Locate the cell with the specified text and output its (X, Y) center coordinate. 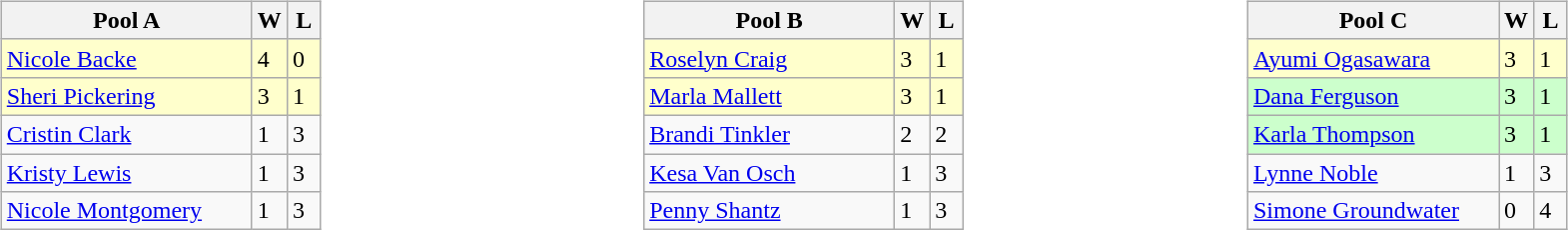
Penny Shantz (769, 211)
Cristin Clark (126, 134)
Nicole Montgomery (126, 211)
Roselyn Craig (769, 58)
Kesa Van Osch (769, 173)
Lynne Noble (1372, 173)
Brandi Tinkler (769, 134)
Dana Ferguson (1372, 96)
Pool B (769, 20)
Ayumi Ogasawara (1372, 58)
Marla Mallett (769, 96)
Karla Thompson (1372, 134)
Kristy Lewis (126, 173)
Pool A (126, 20)
Nicole Backe (126, 58)
Sheri Pickering (126, 96)
Simone Groundwater (1372, 211)
Pool C (1372, 20)
